Extract the [x, y] coordinate from the center of the cell holding the provided text.  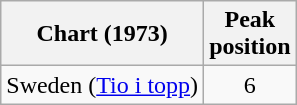
Peakposition [250, 34]
Chart (1973) [102, 34]
6 [250, 85]
Sweden (Tio i topp) [102, 85]
